Capture the cell that displays the provided text and extract its [X, Y] central coordinate. 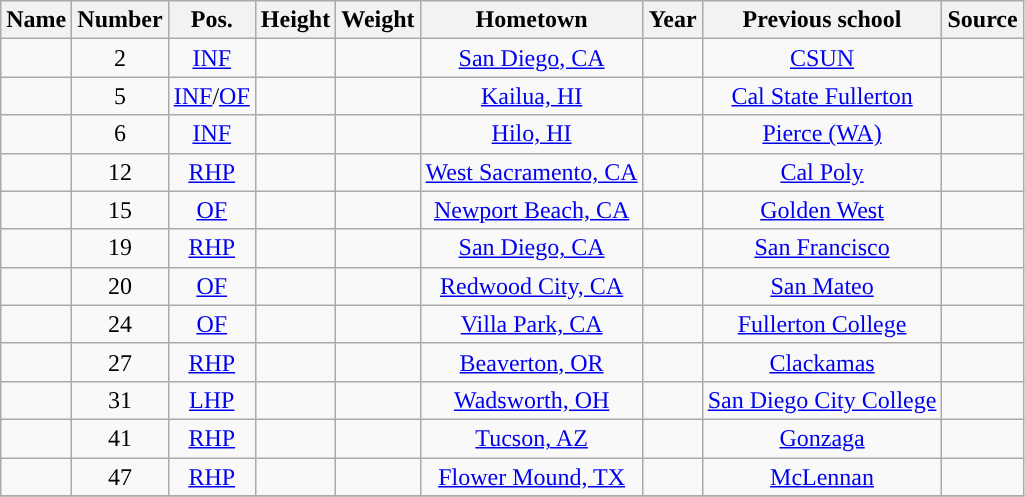
Fullerton College [822, 324]
Clackamas [822, 362]
Redwood City, CA [532, 286]
LHP [212, 400]
San Diego City College [822, 400]
Source [982, 20]
2 [120, 58]
Newport Beach, CA [532, 210]
Flower Mound, TX [532, 477]
Tucson, AZ [532, 438]
West Sacramento, CA [532, 172]
41 [120, 438]
Hilo, HI [532, 134]
San Mateo [822, 286]
Wadsworth, OH [532, 400]
Name [36, 20]
31 [120, 400]
19 [120, 248]
Cal Poly [822, 172]
McLennan [822, 477]
Villa Park, CA [532, 324]
12 [120, 172]
27 [120, 362]
Weight [378, 20]
Golden West [822, 210]
Pos. [212, 20]
Year [672, 20]
24 [120, 324]
CSUN [822, 58]
Hometown [532, 20]
San Francisco [822, 248]
Pierce (WA) [822, 134]
47 [120, 477]
5 [120, 96]
Cal State Fullerton [822, 96]
Height [295, 20]
Beaverton, OR [532, 362]
INF/OF [212, 96]
Number [120, 20]
6 [120, 134]
15 [120, 210]
Previous school [822, 20]
Kailua, HI [532, 96]
Gonzaga [822, 438]
20 [120, 286]
